Capture the cell that displays the provided text and extract its (X, Y) central coordinate. 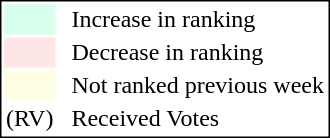
Not ranked previous week (198, 85)
(RV) (29, 119)
Received Votes (198, 119)
Decrease in ranking (198, 53)
Increase in ranking (198, 19)
